From the cell containing the given text, extract its center point as (X, Y) coordinate. 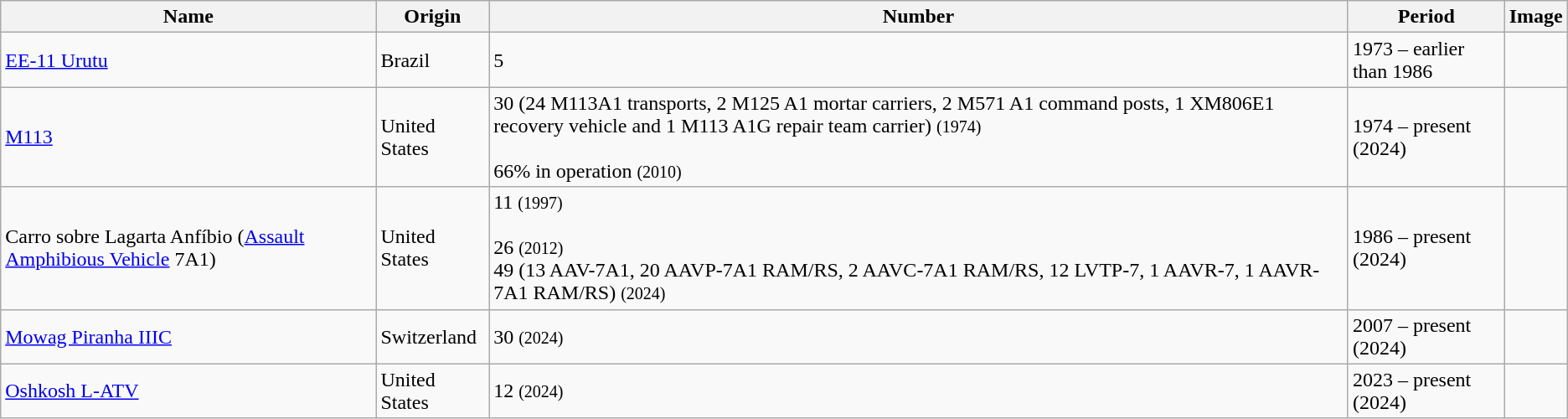
1974 – present (2024) (1426, 137)
EE-11 Urutu (188, 60)
Mowag Piranha IIIC (188, 337)
Oshkosh L-ATV (188, 391)
Name (188, 17)
2023 – present (2024) (1426, 391)
1986 – present (2024) (1426, 248)
M113 (188, 137)
Period (1426, 17)
12 (2024) (919, 391)
Origin (432, 17)
Switzerland (432, 337)
Brazil (432, 60)
30 (2024) (919, 337)
Image (1536, 17)
11 (1997)26 (2012) 49 (13 AAV-7A1, 20 AAVP-7A1 RAM/RS, 2 AAVC-7A1 RAM/RS, 12 LVTP-7, 1 AAVR-7, 1 AAVR-7A1 RAM/RS) (2024) (919, 248)
Carro sobre Lagarta Anfíbio (Assault Amphibious Vehicle 7A1) (188, 248)
2007 – present (2024) (1426, 337)
5 (919, 60)
Number (919, 17)
1973 – earlier than 1986 (1426, 60)
